Locate the cell with the specified text and output its [X, Y] center coordinate. 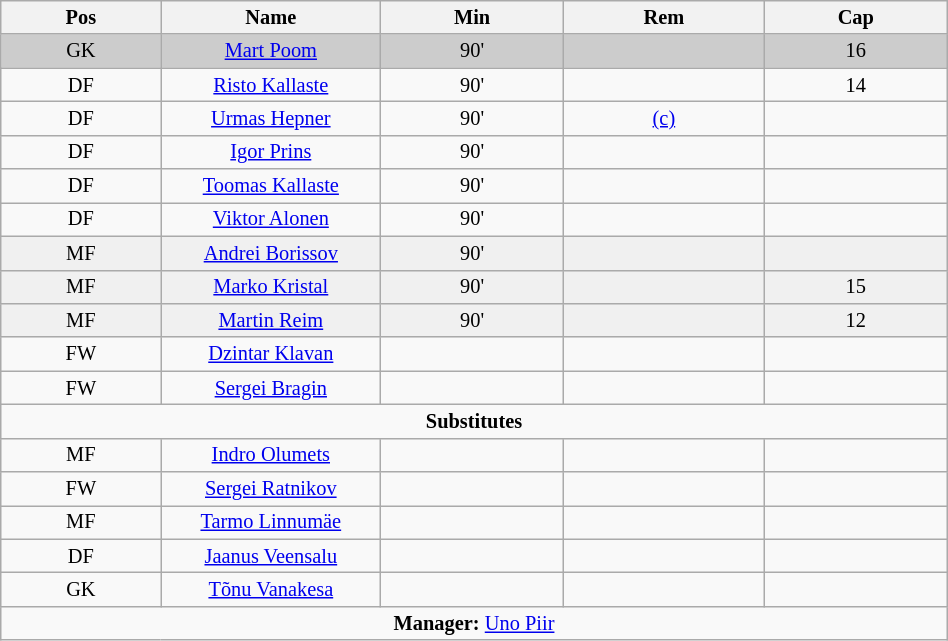
15 [856, 287]
(c) [664, 118]
Substitutes [474, 421]
Igor Prins [271, 152]
Marko Kristal [271, 287]
Toomas Kallaste [271, 186]
Sergei Ratnikov [271, 489]
Urmas Hepner [271, 118]
Pos [81, 17]
Risto Kallaste [271, 85]
Cap [856, 17]
Sergei Bragin [271, 388]
12 [856, 320]
Indro Olumets [271, 455]
Rem [664, 17]
Mart Poom [271, 51]
Manager: Uno Piir [474, 623]
Tõnu Vanakesa [271, 589]
Name [271, 17]
Martin Reim [271, 320]
16 [856, 51]
Andrei Borissov [271, 253]
Min [472, 17]
Viktor Alonen [271, 219]
Jaanus Veensalu [271, 556]
14 [856, 85]
Dzintar Klavan [271, 354]
Tarmo Linnumäe [271, 522]
